Output the (X, Y) coordinate of the center of the cell containing the given text.  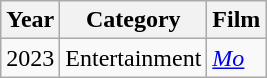
Entertainment (134, 58)
2023 (30, 58)
Mo (236, 58)
Year (30, 20)
Category (134, 20)
Film (236, 20)
